Extract the (X, Y) coordinate from the center of the cell holding the provided text.  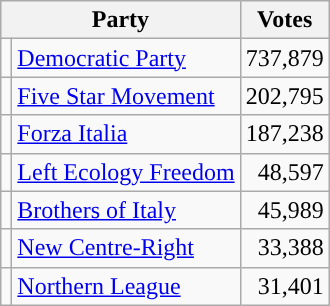
48,597 (284, 172)
202,795 (284, 96)
Northern League (126, 286)
31,401 (284, 286)
33,388 (284, 248)
Brothers of Italy (126, 210)
Left Ecology Freedom (126, 172)
45,989 (284, 210)
Votes (284, 20)
737,879 (284, 58)
Five Star Movement (126, 96)
Party (120, 20)
187,238 (284, 134)
New Centre-Right (126, 248)
Forza Italia (126, 134)
Democratic Party (126, 58)
